Pinpoint the cell where the given text exists, returning its (x, y) midpoint coordinate. 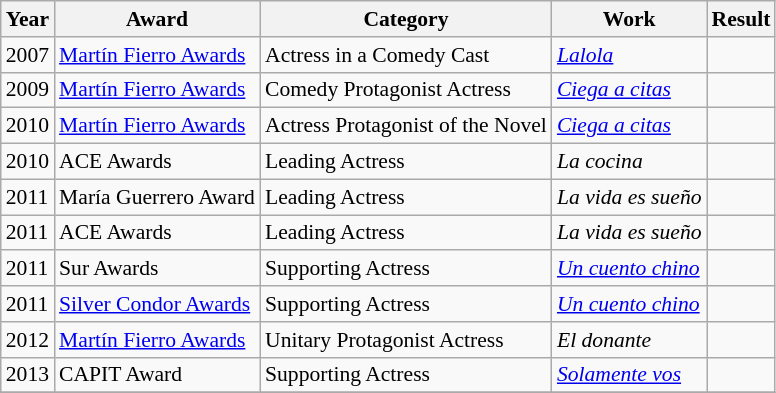
La cocina (630, 162)
Actress Protagonist of the Novel (406, 126)
Solamente vos (630, 375)
Year (28, 19)
Comedy Protagonist Actress (406, 90)
María Guerrero Award (157, 197)
El donante (630, 340)
2012 (28, 340)
2013 (28, 375)
Actress in a Comedy Cast (406, 55)
2009 (28, 90)
Lalola (630, 55)
2007 (28, 55)
Sur Awards (157, 269)
Award (157, 19)
Silver Condor Awards (157, 304)
Unitary Protagonist Actress (406, 340)
Category (406, 19)
Result (742, 19)
Work (630, 19)
CAPIT Award (157, 375)
